Capture the cell that displays the provided text and extract its (x, y) central coordinate. 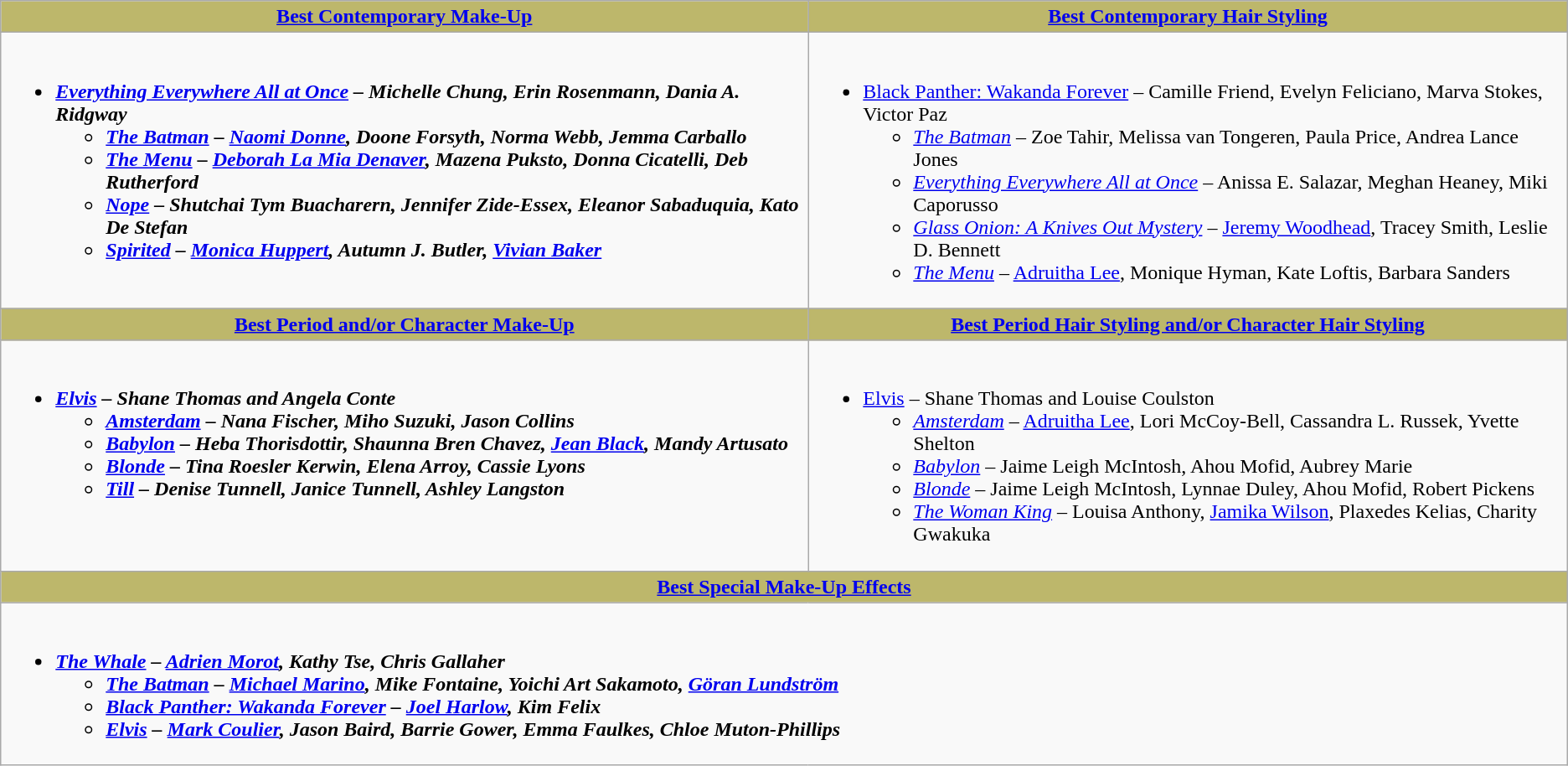
Best Special Make-Up Effects (784, 587)
Best Contemporary Hair Styling (1188, 17)
Best Period Hair Styling and/or Character Hair Styling (1188, 324)
Best Period and/or Character Make-Up (405, 324)
Best Contemporary Make-Up (405, 17)
